Return [x, y] of the center of cell containing provided text 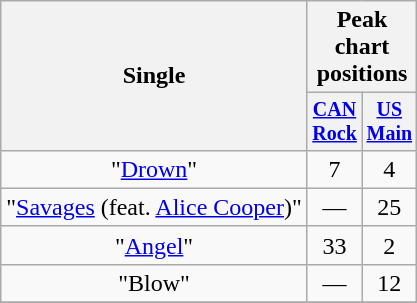
33 [334, 245]
"Drown" [154, 169]
USMain [390, 122]
4 [390, 169]
"Angel" [154, 245]
"Blow" [154, 283]
2 [390, 245]
25 [390, 207]
"Savages (feat. Alice Cooper)" [154, 207]
CANRock [334, 122]
Single [154, 76]
7 [334, 169]
12 [390, 283]
Peak chart positions [362, 47]
